Locate the cell with the specified text and output its [x, y] center coordinate. 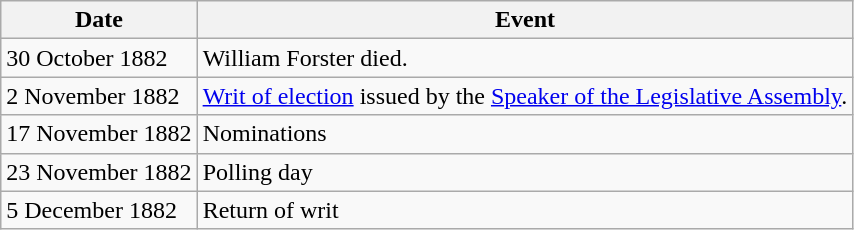
Polling day [525, 172]
17 November 1882 [99, 134]
Return of writ [525, 210]
Nominations [525, 134]
30 October 1882 [99, 58]
Date [99, 20]
5 December 1882 [99, 210]
Event [525, 20]
23 November 1882 [99, 172]
William Forster died. [525, 58]
2 November 1882 [99, 96]
Writ of election issued by the Speaker of the Legislative Assembly. [525, 96]
